Identify which cell holds the provided text, then report its [X, Y] central coordinate. 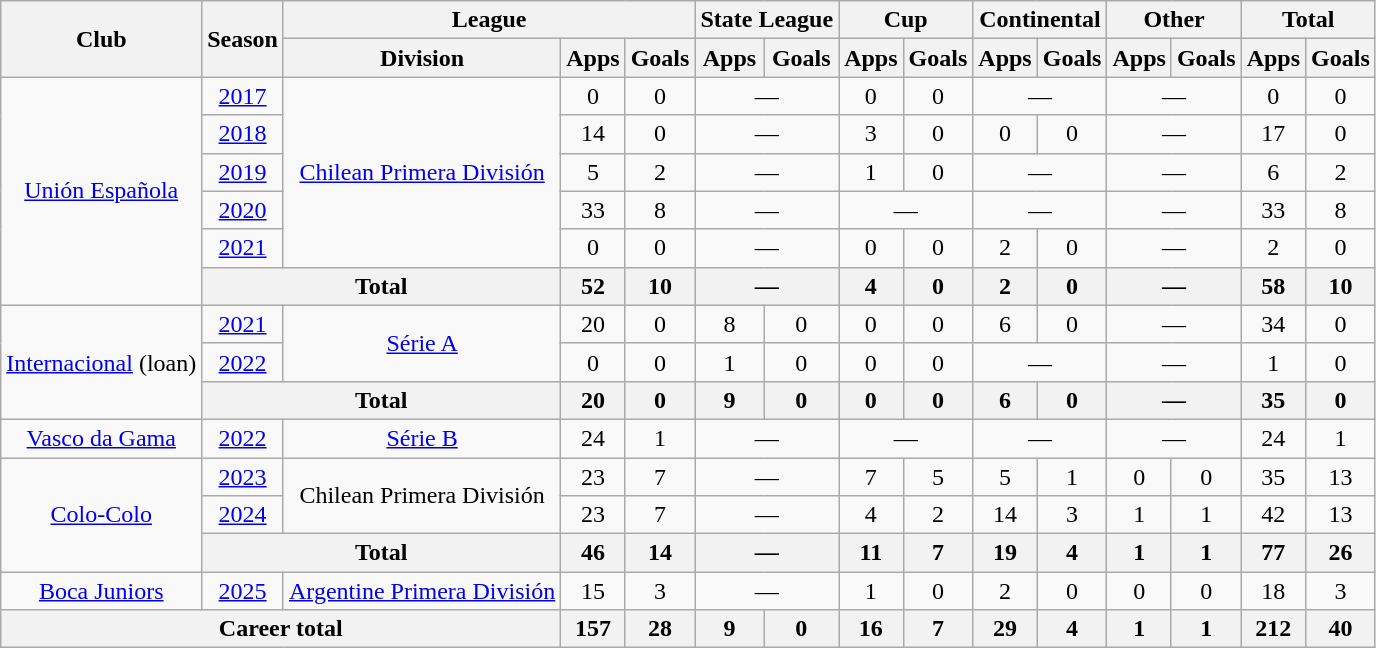
Argentine Primera División [422, 591]
2025 [243, 591]
18 [1273, 591]
2019 [243, 172]
29 [1005, 629]
2023 [243, 477]
58 [1273, 286]
Cup [906, 20]
State League [767, 20]
19 [1005, 553]
46 [593, 553]
16 [871, 629]
Season [243, 39]
Internacional (loan) [102, 362]
League [488, 20]
34 [1273, 324]
Série A [422, 343]
Division [422, 58]
26 [1341, 553]
Boca Juniors [102, 591]
2018 [243, 134]
2017 [243, 96]
Unión Española [102, 191]
52 [593, 286]
Club [102, 39]
77 [1273, 553]
15 [593, 591]
Other [1174, 20]
40 [1341, 629]
42 [1273, 515]
Career total [281, 629]
28 [660, 629]
212 [1273, 629]
Vasco da Gama [102, 438]
17 [1273, 134]
Série B [422, 438]
Continental [1040, 20]
2024 [243, 515]
157 [593, 629]
Colo-Colo [102, 515]
2020 [243, 210]
11 [871, 553]
